Locate the cell with the specified text and output its (X, Y) center coordinate. 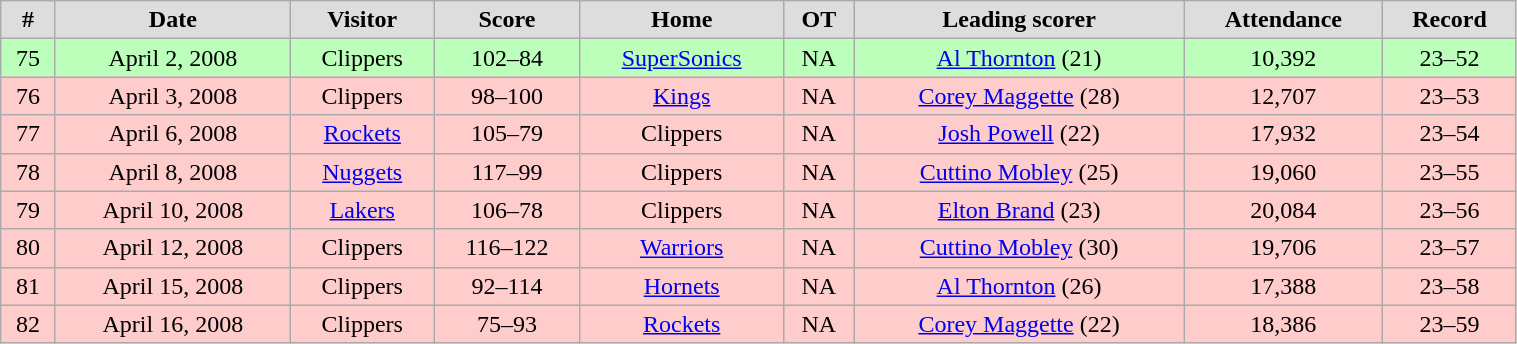
Al Thornton (26) (1018, 286)
April 10, 2008 (172, 210)
OT (818, 20)
Warriors (682, 248)
10,392 (1284, 58)
Record (1450, 20)
17,388 (1284, 286)
19,706 (1284, 248)
105–79 (507, 134)
12,707 (1284, 96)
19,060 (1284, 172)
80 (28, 248)
92–114 (507, 286)
Visitor (362, 20)
23–56 (1450, 210)
Josh Powell (22) (1018, 134)
Leading scorer (1018, 20)
Cuttino Mobley (30) (1018, 248)
81 (28, 286)
Al Thornton (21) (1018, 58)
75 (28, 58)
Corey Maggette (28) (1018, 96)
Hornets (682, 286)
April 3, 2008 (172, 96)
SuperSonics (682, 58)
17,932 (1284, 134)
20,084 (1284, 210)
78 (28, 172)
Kings (682, 96)
Lakers (362, 210)
98–100 (507, 96)
23–55 (1450, 172)
23–58 (1450, 286)
106–78 (507, 210)
April 2, 2008 (172, 58)
18,386 (1284, 324)
Score (507, 20)
23–53 (1450, 96)
Attendance (1284, 20)
Date (172, 20)
# (28, 20)
Corey Maggette (22) (1018, 324)
Cuttino Mobley (25) (1018, 172)
23–57 (1450, 248)
Nuggets (362, 172)
102–84 (507, 58)
77 (28, 134)
April 12, 2008 (172, 248)
23–59 (1450, 324)
April 6, 2008 (172, 134)
75–93 (507, 324)
April 15, 2008 (172, 286)
April 16, 2008 (172, 324)
23–52 (1450, 58)
April 8, 2008 (172, 172)
117–99 (507, 172)
79 (28, 210)
76 (28, 96)
Elton Brand (23) (1018, 210)
Home (682, 20)
82 (28, 324)
116–122 (507, 248)
23–54 (1450, 134)
